Capture the cell that displays the provided text and extract its (x, y) central coordinate. 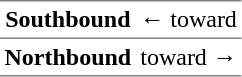
Northbound (68, 57)
toward → (189, 57)
← toward (189, 20)
Southbound (68, 20)
